Output the [x, y] coordinate of the center of the cell containing the given text.  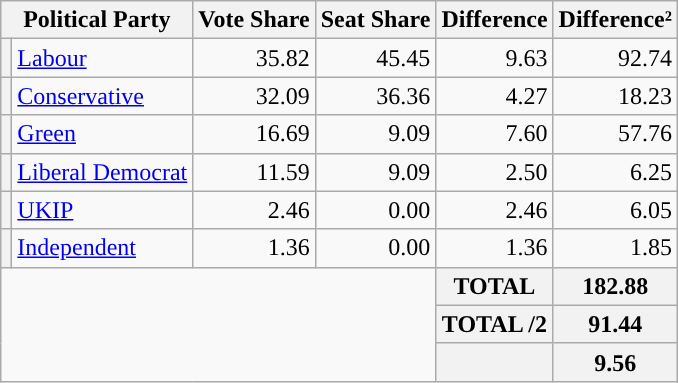
Political Party [97, 20]
91.44 [615, 324]
57.76 [615, 134]
Liberal Democrat [102, 172]
Green [102, 134]
Conservative [102, 96]
TOTAL [494, 286]
UKIP [102, 210]
92.74 [615, 58]
18.23 [615, 96]
Difference² [615, 20]
Seat Share [376, 20]
Labour [102, 58]
32.09 [254, 96]
36.36 [376, 96]
TOTAL /2 [494, 324]
6.05 [615, 210]
16.69 [254, 134]
2.50 [494, 172]
1.85 [615, 248]
182.88 [615, 286]
45.45 [376, 58]
35.82 [254, 58]
9.56 [615, 362]
4.27 [494, 96]
Independent [102, 248]
Difference [494, 20]
7.60 [494, 134]
Vote Share [254, 20]
11.59 [254, 172]
6.25 [615, 172]
9.63 [494, 58]
